Provide the [x, y] coordinate of the cell's center where the given text is located.  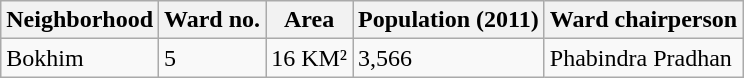
16 KM² [310, 58]
Neighborhood [80, 20]
3,566 [449, 58]
Population (2011) [449, 20]
Bokhim [80, 58]
5 [212, 58]
Ward no. [212, 20]
Phabindra Pradhan [643, 58]
Ward chairperson [643, 20]
Area [310, 20]
